Capture the cell that displays the provided text and extract its [X, Y] central coordinate. 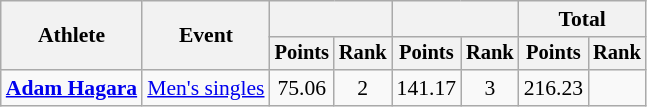
Men's singles [206, 88]
Event [206, 36]
2 [363, 88]
216.23 [554, 88]
141.17 [426, 88]
Adam Hagara [72, 88]
3 [490, 88]
Total [582, 19]
Athlete [72, 36]
75.06 [302, 88]
